Provide the (x, y) coordinate of the cell's center where the given text is located.  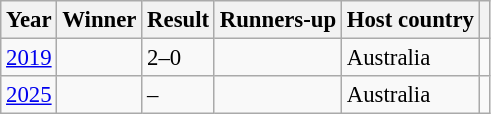
Host country (410, 20)
2019 (29, 58)
Result (178, 20)
– (178, 95)
Winner (100, 20)
2025 (29, 95)
Runners-up (278, 20)
2–0 (178, 58)
Year (29, 20)
